For the text-containing cell, return its midpoint in (x, y) coordinate format. 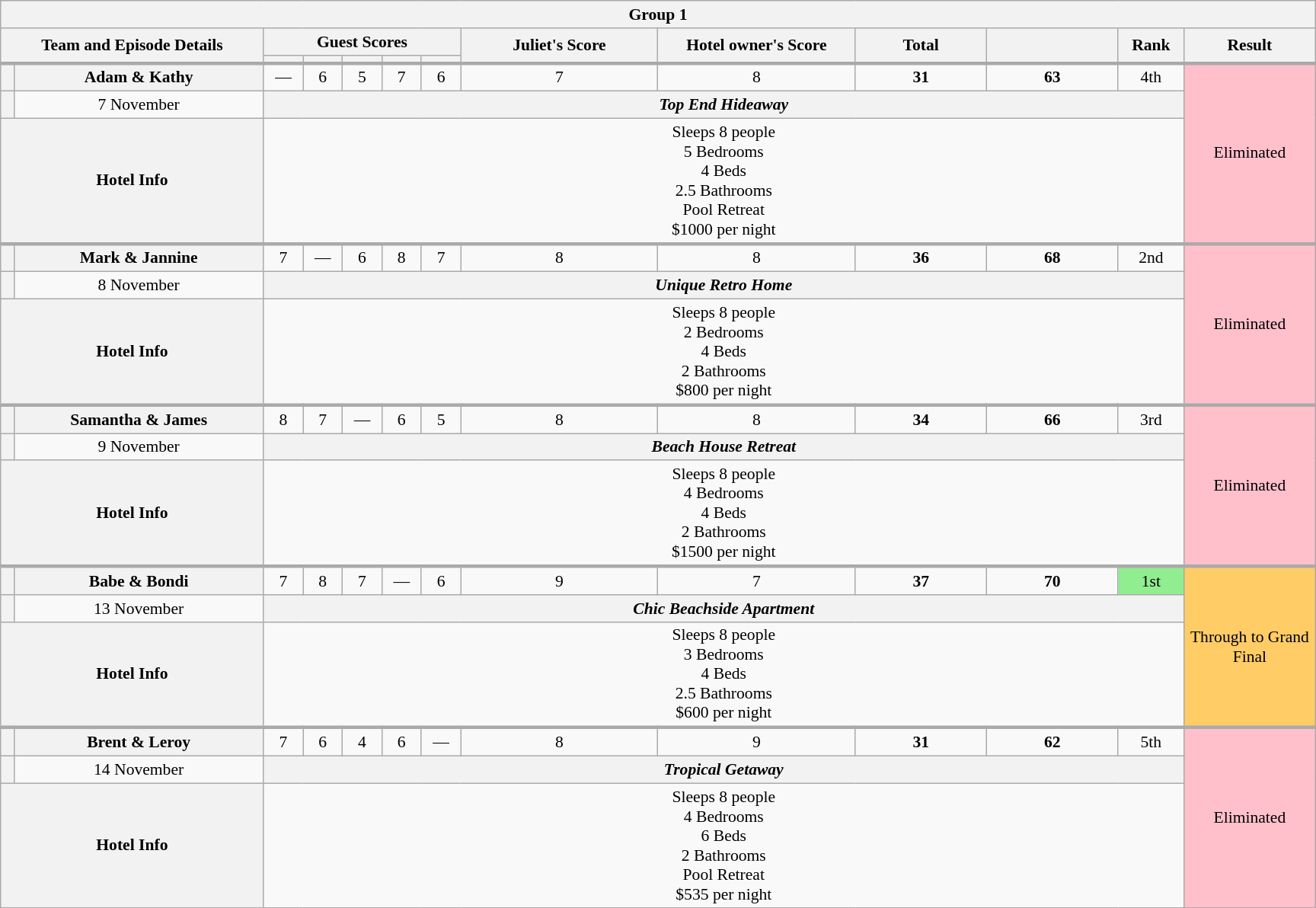
62 (1052, 742)
Beach House Retreat (723, 447)
2nd (1151, 257)
Sleeps 8 people4 Bedrooms6 Beds2 BathroomsPool Retreat$535 per night (723, 846)
Hotel owner's Score (757, 46)
Mark & Jannine (139, 257)
1st (1151, 580)
66 (1052, 419)
70 (1052, 580)
Tropical Getaway (723, 770)
63 (1052, 78)
Babe & Bondi (139, 580)
34 (922, 419)
Unique Retro Home (723, 286)
14 November (139, 770)
4 (363, 742)
3rd (1151, 419)
37 (922, 580)
Sleeps 8 people2 Bedrooms4 Beds2 Bathrooms$800 per night (723, 352)
Samantha & James (139, 419)
Rank (1151, 46)
Sleeps 8 people5 Bedrooms4 Beds2.5 BathroomsPool Retreat$1000 per night (723, 181)
5th (1151, 742)
Juliet's Score (559, 46)
Team and Episode Details (133, 46)
Result (1249, 46)
Guest Scores (363, 42)
Sleeps 8 people3 Bedrooms4 Beds2.5 Bathrooms$600 per night (723, 675)
13 November (139, 609)
8 November (139, 286)
68 (1052, 257)
Brent & Leroy (139, 742)
Adam & Kathy (139, 78)
Top End Hideaway (723, 105)
36 (922, 257)
Through to Grand Final (1249, 647)
Group 1 (658, 14)
Chic Beachside Apartment (723, 609)
Sleeps 8 people4 Bedrooms4 Beds2 Bathrooms$1500 per night (723, 513)
7 November (139, 105)
9 November (139, 447)
Total (922, 46)
4th (1151, 78)
